Extract the (X, Y) coordinate from the center of the cell holding the provided text.  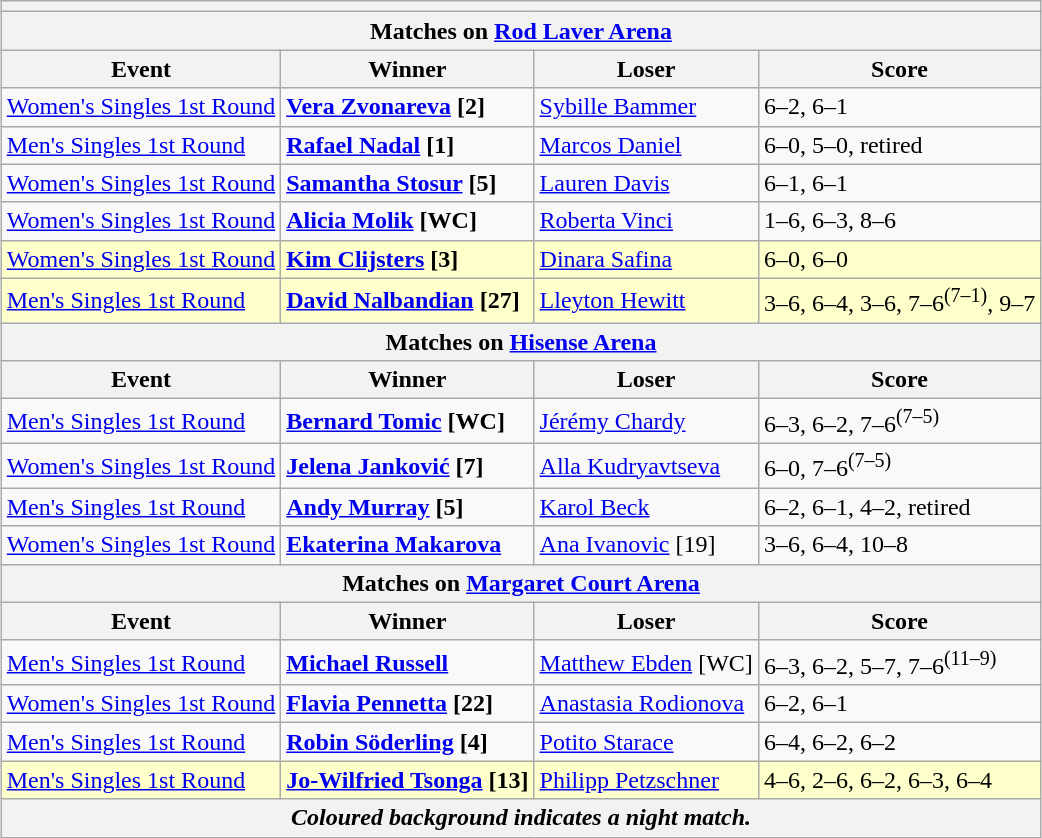
Michael Russell (408, 662)
Jérémy Chardy (646, 422)
Philipp Petzschner (646, 780)
Flavia Pennetta [22] (408, 704)
4–6, 2–6, 6–2, 6–3, 6–4 (899, 780)
Andy Murray [5] (408, 507)
Matches on Rod Laver Arena (521, 31)
Kim Clijsters [3] (408, 259)
3–6, 6–4, 10–8 (899, 545)
Ana Ivanovic [19] (646, 545)
6–0, 7–6(7–5) (899, 466)
Anastasia Rodionova (646, 704)
Bernard Tomic [WC] (408, 422)
Alla Kudryavtseva (646, 466)
Matthew Ebden [WC] (646, 662)
Sybille Bammer (646, 107)
6–1, 6–1 (899, 183)
1–6, 6–3, 8–6 (899, 221)
Jelena Janković [7] (408, 466)
Karol Beck (646, 507)
Vera Zvonareva [2] (408, 107)
6–4, 6–2, 6–2 (899, 742)
Potito Starace (646, 742)
3–6, 6–4, 3–6, 7–6(7–1), 9–7 (899, 300)
Marcos Daniel (646, 145)
6–3, 6–2, 7–6(7–5) (899, 422)
Roberta Vinci (646, 221)
Coloured background indicates a night match. (521, 818)
6–2, 6–1, 4–2, retired (899, 507)
Dinara Safina (646, 259)
6–0, 6–0 (899, 259)
Samantha Stosur [5] (408, 183)
Rafael Nadal [1] (408, 145)
Jo-Wilfried Tsonga [13] (408, 780)
Alicia Molik [WC] (408, 221)
Matches on Hisense Arena (521, 342)
David Nalbandian [27] (408, 300)
Matches on Margaret Court Arena (521, 583)
Lleyton Hewitt (646, 300)
Lauren Davis (646, 183)
Ekaterina Makarova (408, 545)
6–0, 5–0, retired (899, 145)
6–3, 6–2, 5–7, 7–6(11–9) (899, 662)
Robin Söderling [4] (408, 742)
